Locate the cell with the specified text and output its (X, Y) center coordinate. 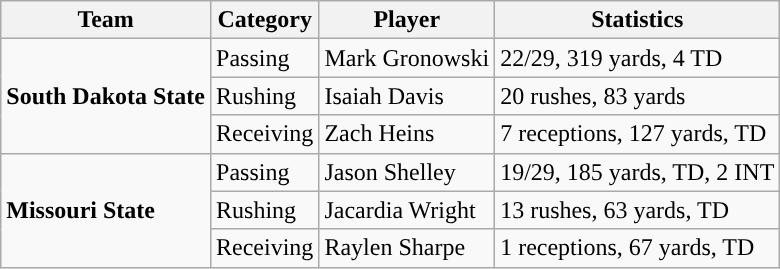
Isaiah Davis (407, 96)
Statistics (638, 20)
22/29, 319 yards, 4 TD (638, 58)
Missouri State (106, 210)
7 receptions, 127 yards, TD (638, 134)
1 receptions, 67 yards, TD (638, 248)
Raylen Sharpe (407, 248)
South Dakota State (106, 96)
Jason Shelley (407, 172)
13 rushes, 63 yards, TD (638, 210)
Player (407, 20)
19/29, 185 yards, TD, 2 INT (638, 172)
Team (106, 20)
20 rushes, 83 yards (638, 96)
Mark Gronowski (407, 58)
Category (265, 20)
Zach Heins (407, 134)
Jacardia Wright (407, 210)
